Determine the [X, Y] coordinate at the center of the cell enclosing the given text.  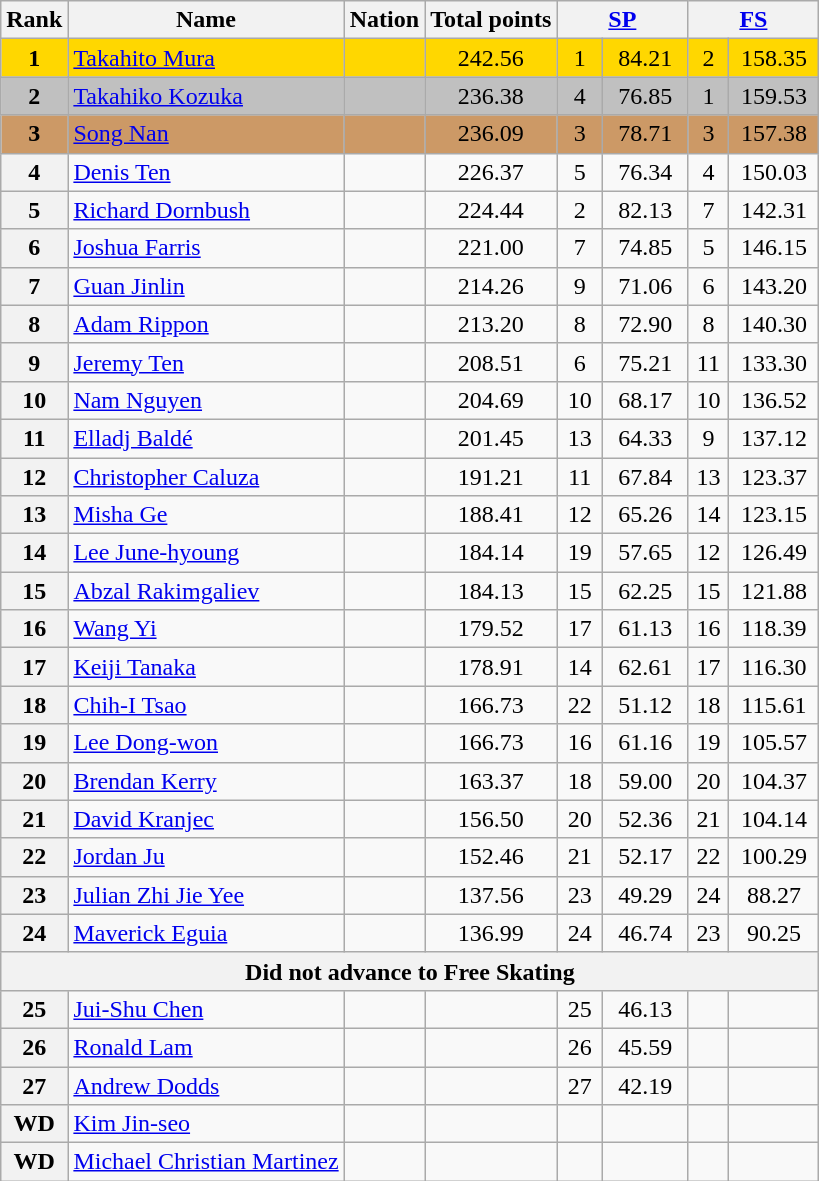
100.29 [774, 857]
208.51 [491, 362]
Jeremy Ten [206, 362]
61.13 [646, 629]
214.26 [491, 286]
88.27 [774, 895]
Song Nan [206, 134]
82.13 [646, 210]
46.13 [646, 1009]
68.17 [646, 400]
157.38 [774, 134]
104.37 [774, 781]
67.84 [646, 477]
Takahiko Kozuka [206, 96]
133.30 [774, 362]
Chih-I Tsao [206, 705]
184.14 [491, 553]
Elladj Baldé [206, 438]
Joshua Farris [206, 248]
72.90 [646, 324]
57.65 [646, 553]
143.20 [774, 286]
Brendan Kerry [206, 781]
236.38 [491, 96]
191.21 [491, 477]
Richard Dornbush [206, 210]
136.52 [774, 400]
62.61 [646, 667]
158.35 [774, 58]
49.29 [646, 895]
Lee Dong-won [206, 743]
116.30 [774, 667]
Did not advance to Free Skating [410, 971]
64.33 [646, 438]
David Kranjec [206, 819]
137.12 [774, 438]
Michael Christian Martinez [206, 1162]
179.52 [491, 629]
62.25 [646, 591]
123.37 [774, 477]
Maverick Eguia [206, 933]
178.91 [491, 667]
126.49 [774, 553]
84.21 [646, 58]
76.85 [646, 96]
Kim Jin-seo [206, 1124]
142.31 [774, 210]
71.06 [646, 286]
221.00 [491, 248]
150.03 [774, 172]
Rank [34, 20]
136.99 [491, 933]
121.88 [774, 591]
61.16 [646, 743]
FS [754, 20]
224.44 [491, 210]
76.34 [646, 172]
163.37 [491, 781]
75.21 [646, 362]
Andrew Dodds [206, 1085]
104.14 [774, 819]
78.71 [646, 134]
184.13 [491, 591]
146.15 [774, 248]
201.45 [491, 438]
Total points [491, 20]
140.30 [774, 324]
Nation [384, 20]
105.57 [774, 743]
Nam Nguyen [206, 400]
204.69 [491, 400]
Christopher Caluza [206, 477]
Lee June-hyoung [206, 553]
137.56 [491, 895]
Jordan Ju [206, 857]
156.50 [491, 819]
52.36 [646, 819]
226.37 [491, 172]
Name [206, 20]
74.85 [646, 248]
90.25 [774, 933]
159.53 [774, 96]
SP [622, 20]
59.00 [646, 781]
Guan Jinlin [206, 286]
Julian Zhi Jie Yee [206, 895]
65.26 [646, 515]
52.17 [646, 857]
Adam Rippon [206, 324]
118.39 [774, 629]
Wang Yi [206, 629]
115.61 [774, 705]
Misha Ge [206, 515]
Keiji Tanaka [206, 667]
51.12 [646, 705]
Takahito Mura [206, 58]
Abzal Rakimgaliev [206, 591]
Denis Ten [206, 172]
42.19 [646, 1085]
Jui-Shu Chen [206, 1009]
46.74 [646, 933]
123.15 [774, 515]
213.20 [491, 324]
188.41 [491, 515]
152.46 [491, 857]
45.59 [646, 1047]
242.56 [491, 58]
Ronald Lam [206, 1047]
236.09 [491, 134]
